Capture the cell that displays the provided text and extract its [x, y] central coordinate. 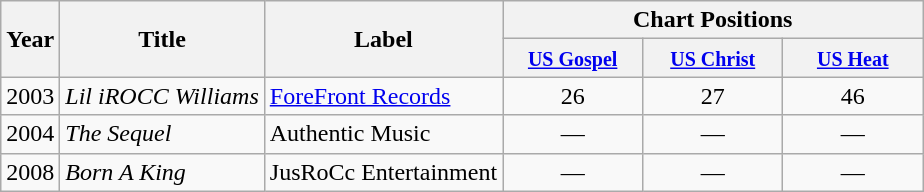
Authentic Music [383, 134]
US Gospel [573, 58]
US Heat [853, 58]
JusRoCc Entertainment [383, 172]
US Christ [713, 58]
ForeFront Records [383, 96]
2004 [30, 134]
Title [162, 39]
Year [30, 39]
Label [383, 39]
2003 [30, 96]
The Sequel [162, 134]
Chart Positions [713, 20]
27 [713, 96]
26 [573, 96]
Born A King [162, 172]
2008 [30, 172]
46 [853, 96]
Lil iROCC Williams [162, 96]
